Determine the (x, y) coordinate at the center of the cell enclosing the given text.  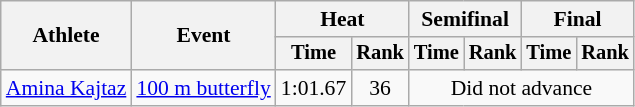
100 m butterfly (203, 88)
Event (203, 36)
Did not advance (522, 88)
Amina Kajtaz (66, 88)
Semifinal (465, 19)
Athlete (66, 36)
Heat (342, 19)
36 (380, 88)
1:01.67 (314, 88)
Final (577, 19)
